Return (X, Y) of the center of cell containing provided text 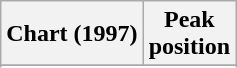
Peakposition (189, 34)
Chart (1997) (72, 34)
